From the cell containing the given text, extract its center point as [x, y] coordinate. 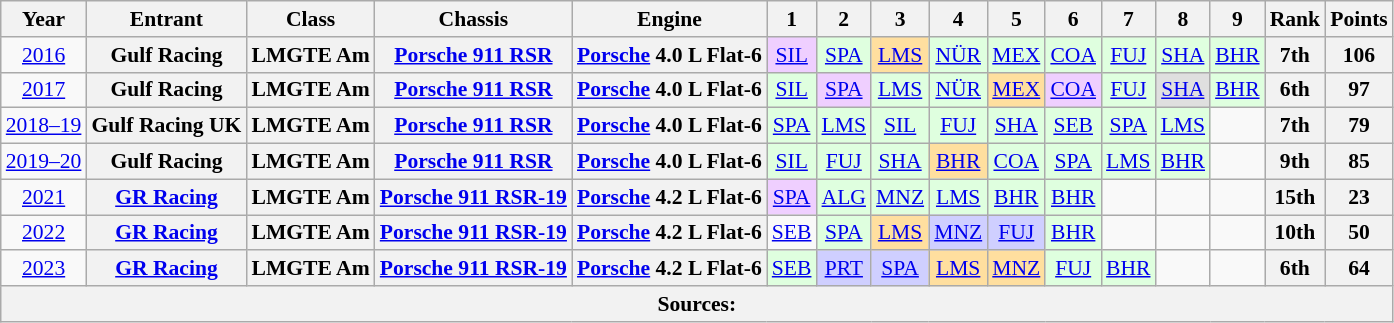
85 [1359, 162]
7 [1128, 19]
2016 [44, 55]
2023 [44, 269]
8 [1184, 19]
6 [1073, 19]
106 [1359, 55]
Sources: [697, 304]
1 [792, 19]
Entrant [166, 19]
5 [1016, 19]
PRT [844, 269]
97 [1359, 90]
10th [1296, 233]
9 [1238, 19]
79 [1359, 126]
3 [900, 19]
2019–20 [44, 162]
2021 [44, 197]
2 [844, 19]
9th [1296, 162]
2018–19 [44, 126]
Chassis [474, 19]
Year [44, 19]
ALG [844, 197]
Rank [1296, 19]
Engine [670, 19]
Points [1359, 19]
64 [1359, 269]
2017 [44, 90]
Class [310, 19]
Gulf Racing UK [166, 126]
2022 [44, 233]
4 [958, 19]
23 [1359, 197]
50 [1359, 233]
15th [1296, 197]
